Output the [x, y] coordinate of the center of the cell containing the given text.  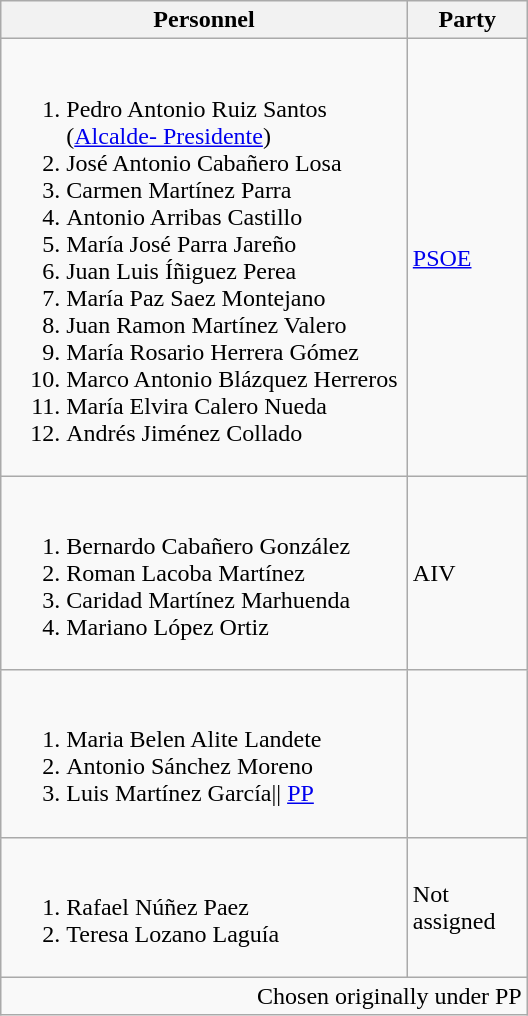
Bernardo Cabañero GonzálezRoman Lacoba MartínezCaridad Martínez MarhuendaMariano López Ortiz [204, 573]
Party [467, 20]
AIV [467, 573]
Maria Belen Alite LandeteAntonio Sánchez MorenoLuis Martínez García|| PP [204, 754]
PSOE [467, 258]
Personnel [204, 20]
Rafael Núñez PaezTeresa Lozano Laguía [204, 907]
Chosen originally under PP [264, 996]
Not assigned [467, 907]
